Scan for the cell matching the given text and deliver its [x, y] coordinate at center. 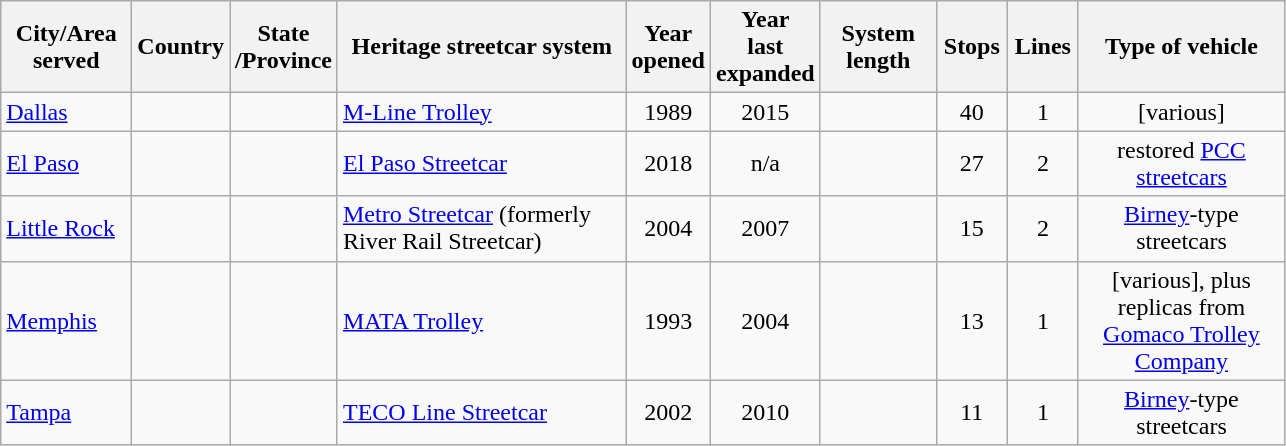
Yearlastexpanded [765, 47]
M-Line Trolley [482, 112]
11 [972, 412]
MATA Trolley [482, 320]
El Paso Streetcar [482, 164]
restored PCC streetcars [1181, 164]
1989 [668, 112]
Systemlength [878, 47]
[various], plus replicas from Gomaco Trolley Company [1181, 320]
27 [972, 164]
Heritage streetcar system [482, 47]
40 [972, 112]
Memphis [66, 320]
2015 [765, 112]
2007 [765, 228]
2010 [765, 412]
Metro Streetcar (formerly River Rail Streetcar) [482, 228]
1993 [668, 320]
13 [972, 320]
Little Rock [66, 228]
n/a [765, 164]
[various] [1181, 112]
Yearopened [668, 47]
2018 [668, 164]
State/Province [284, 47]
Dallas [66, 112]
Country [181, 47]
Tampa [66, 412]
TECO Line Streetcar [482, 412]
15 [972, 228]
El Paso [66, 164]
Type of vehicle [1181, 47]
2002 [668, 412]
Lines [1042, 47]
Stops [972, 47]
City/Area served [66, 47]
